Capture the cell that displays the provided text and extract its (X, Y) central coordinate. 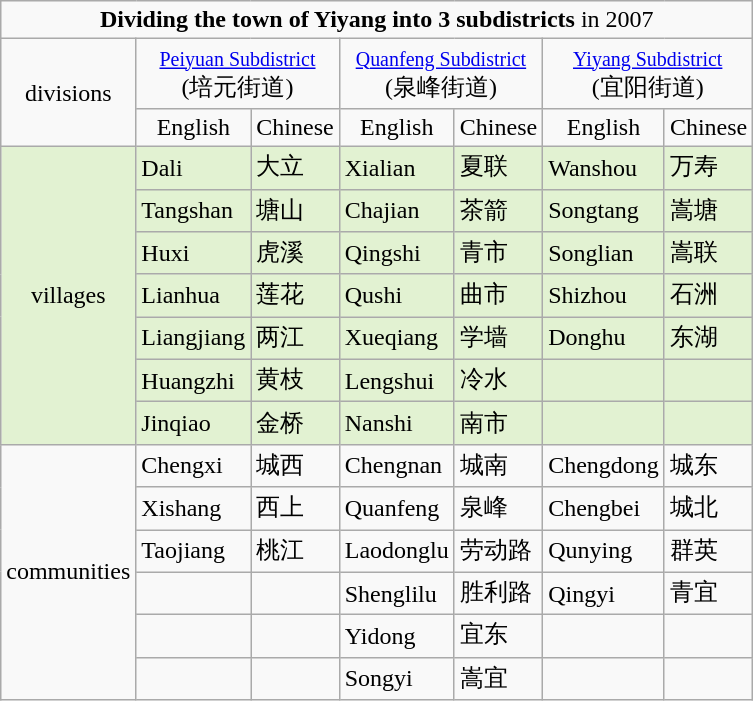
Qingshi (396, 254)
大立 (295, 168)
Jinqiao (194, 424)
青宜 (708, 594)
Quanfeng Subdistrict(泉峰街道) (440, 74)
Donghu (604, 338)
Chengxi (194, 466)
城西 (295, 466)
Shenglilu (396, 594)
学墙 (498, 338)
Lianhua (194, 296)
虎溪 (295, 254)
Chengnan (396, 466)
Dali (194, 168)
Liangjiang (194, 338)
青市 (498, 254)
Qunying (604, 552)
桃江 (295, 552)
Songlian (604, 254)
Laodonglu (396, 552)
Qingyi (604, 594)
Lengshui (396, 380)
Nanshi (396, 424)
嵩宜 (498, 678)
Tangshan (194, 210)
嵩塘 (708, 210)
Peiyuan Subdistrict(培元街道) (238, 74)
宜东 (498, 636)
Shizhou (604, 296)
西上 (295, 508)
夏联 (498, 168)
万寿 (708, 168)
Huxi (194, 254)
Qushi (396, 296)
Chajian (396, 210)
Yidong (396, 636)
城北 (708, 508)
曲市 (498, 296)
divisions (68, 93)
石洲 (708, 296)
金桥 (295, 424)
胜利路 (498, 594)
villages (68, 295)
communities (68, 572)
Wanshou (604, 168)
Yiyang Subdistrict(宜阳街道) (648, 74)
黄枝 (295, 380)
茶箭 (498, 210)
劳动路 (498, 552)
Xueqiang (396, 338)
Dividing the town of Yiyang into 3 subdistricts in 2007 (377, 20)
城南 (498, 466)
Songyi (396, 678)
Taojiang (194, 552)
Xialian (396, 168)
泉峰 (498, 508)
Chengbei (604, 508)
群英 (708, 552)
东湖 (708, 338)
Chengdong (604, 466)
Quanfeng (396, 508)
冷水 (498, 380)
Huangzhi (194, 380)
莲花 (295, 296)
城东 (708, 466)
南市 (498, 424)
嵩联 (708, 254)
塘山 (295, 210)
Songtang (604, 210)
两江 (295, 338)
Xishang (194, 508)
